Provide the (X, Y) coordinate of the cell's center where the given text is located.  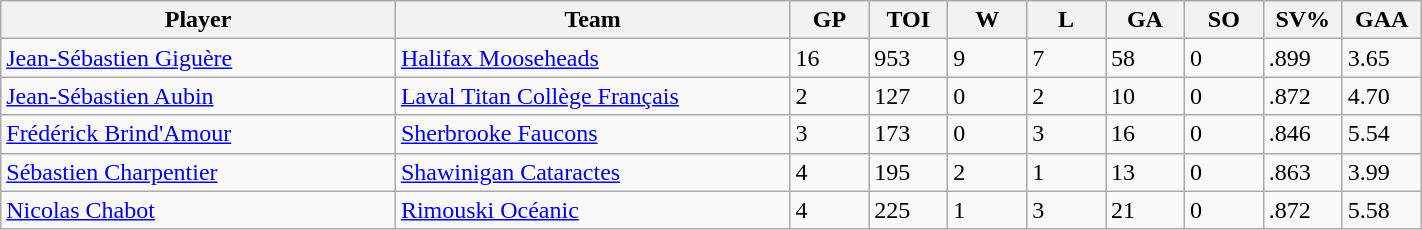
.846 (1302, 134)
Sébastien Charpentier (198, 172)
TOI (908, 20)
Player (198, 20)
225 (908, 210)
9 (988, 58)
.899 (1302, 58)
953 (908, 58)
Shawinigan Cataractes (592, 172)
L (1066, 20)
SO (1224, 20)
Nicolas Chabot (198, 210)
GP (830, 20)
GAA (1382, 20)
10 (1146, 96)
Halifax Mooseheads (592, 58)
GA (1146, 20)
Jean-Sébastien Giguère (198, 58)
Team (592, 20)
Jean-Sébastien Aubin (198, 96)
W (988, 20)
3.99 (1382, 172)
173 (908, 134)
5.58 (1382, 210)
SV% (1302, 20)
Sherbrooke Faucons (592, 134)
.863 (1302, 172)
7 (1066, 58)
195 (908, 172)
13 (1146, 172)
Frédérick Brind'Amour (198, 134)
4.70 (1382, 96)
127 (908, 96)
3.65 (1382, 58)
Rimouski Océanic (592, 210)
Laval Titan Collège Français (592, 96)
5.54 (1382, 134)
21 (1146, 210)
58 (1146, 58)
